Locate the cell with the specified text and output its (x, y) center coordinate. 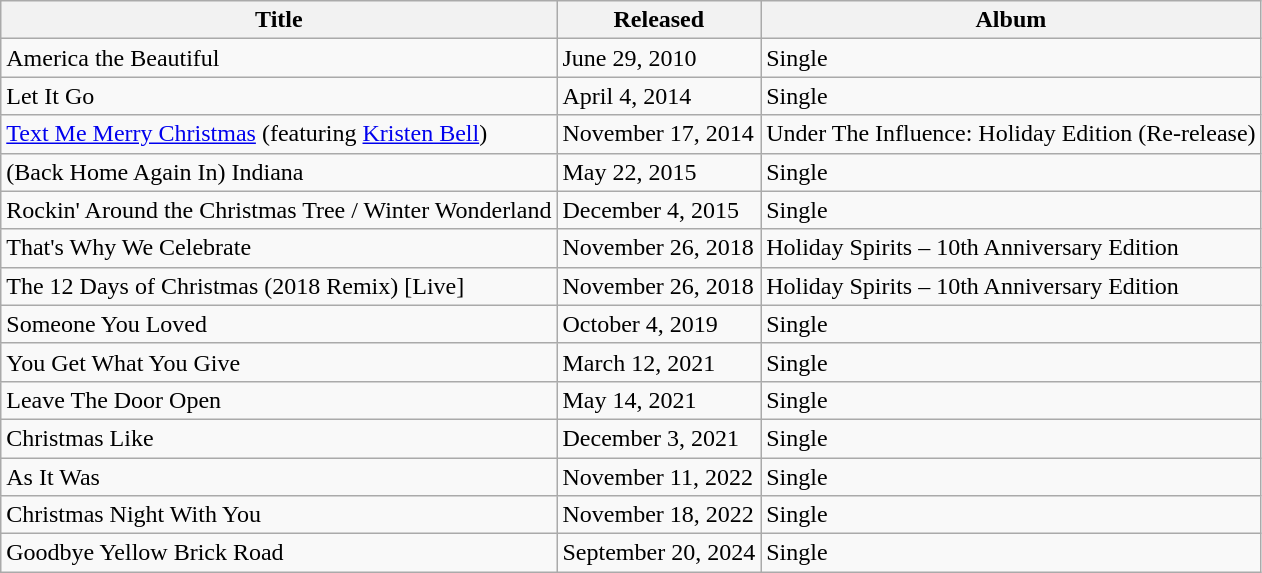
Christmas Like (279, 438)
Album (1011, 20)
May 14, 2021 (659, 400)
(Back Home Again In) Indiana (279, 172)
Someone You Loved (279, 324)
Text Me Merry Christmas (featuring Kristen Bell) (279, 134)
May 22, 2015 (659, 172)
Rockin' Around the Christmas Tree / Winter Wonderland (279, 210)
Let It Go (279, 96)
December 3, 2021 (659, 438)
June 29, 2010 (659, 58)
Title (279, 20)
Released (659, 20)
November 11, 2022 (659, 477)
October 4, 2019 (659, 324)
November 18, 2022 (659, 515)
Under The Influence: Holiday Edition (Re-release) (1011, 134)
March 12, 2021 (659, 362)
December 4, 2015 (659, 210)
April 4, 2014 (659, 96)
September 20, 2024 (659, 553)
Christmas Night With You (279, 515)
Goodbye Yellow Brick Road (279, 553)
America the Beautiful (279, 58)
The 12 Days of Christmas (2018 Remix) [Live] (279, 286)
You Get What You Give (279, 362)
That's Why We Celebrate (279, 248)
As It Was (279, 477)
November 17, 2014 (659, 134)
Leave The Door Open (279, 400)
